Find where the given text appears and provide that cell's center as (X, Y) coordinate. 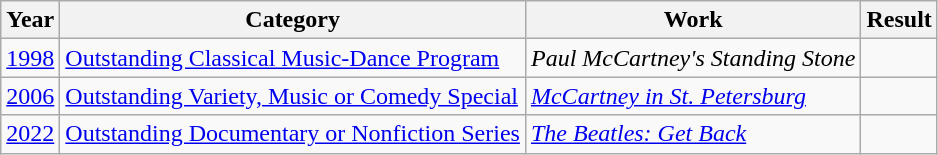
1998 (30, 58)
Outstanding Documentary or Nonfiction Series (293, 134)
Paul McCartney's Standing Stone (692, 58)
2006 (30, 96)
Year (30, 20)
Category (293, 20)
2022 (30, 134)
The Beatles: Get Back (692, 134)
Outstanding Variety, Music or Comedy Special (293, 96)
Outstanding Classical Music-Dance Program (293, 58)
McCartney in St. Petersburg (692, 96)
Work (692, 20)
Result (899, 20)
